Scan for the cell matching the given text and deliver its [X, Y] coordinate at center. 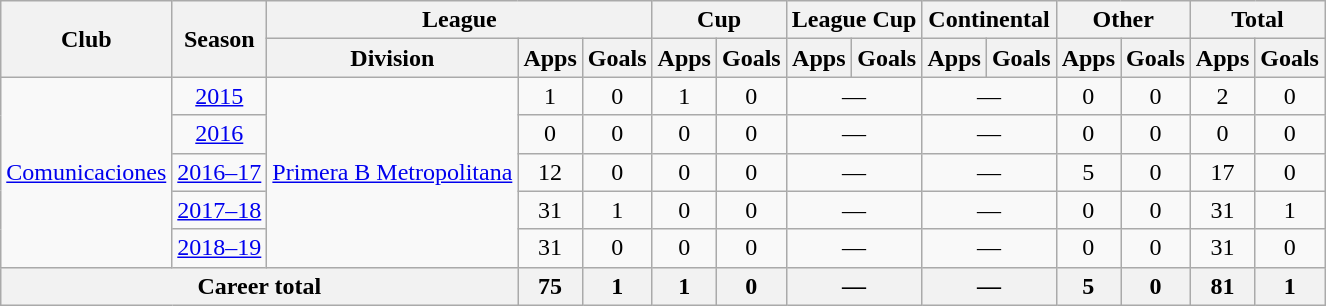
2017–18 [220, 210]
Primera B Metropolitana [392, 172]
Cup [719, 20]
Continental [989, 20]
Other [1123, 20]
League Cup [854, 20]
2016 [220, 134]
Season [220, 39]
2015 [220, 96]
2016–17 [220, 172]
Career total [260, 286]
Comunicaciones [86, 172]
Club [86, 39]
75 [550, 286]
81 [1222, 286]
2018–19 [220, 248]
League [460, 20]
12 [550, 172]
Division [392, 58]
Total [1257, 20]
2 [1222, 96]
17 [1222, 172]
